For the text-containing cell, return its midpoint in [x, y] coordinate format. 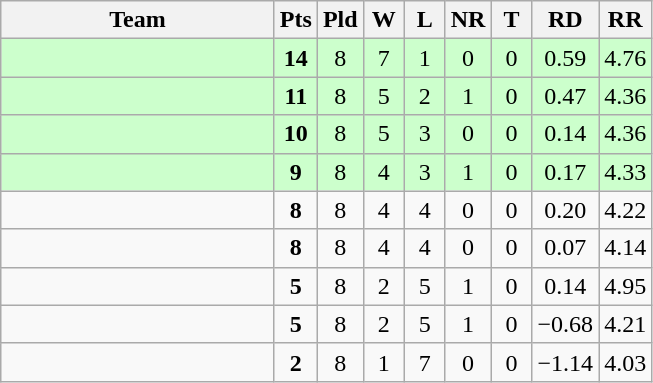
4.33 [626, 172]
Pts [296, 20]
4.21 [626, 324]
4.03 [626, 362]
4.76 [626, 58]
Team [138, 20]
RD [566, 20]
14 [296, 58]
T [512, 20]
0.07 [566, 248]
0.17 [566, 172]
4.95 [626, 286]
9 [296, 172]
−0.68 [566, 324]
Pld [340, 20]
RR [626, 20]
−1.14 [566, 362]
L [424, 20]
W [384, 20]
0.20 [566, 210]
11 [296, 96]
4.22 [626, 210]
0.59 [566, 58]
0.47 [566, 96]
NR [468, 20]
10 [296, 134]
4.14 [626, 248]
